From the cell containing the given text, extract its center point as [X, Y] coordinate. 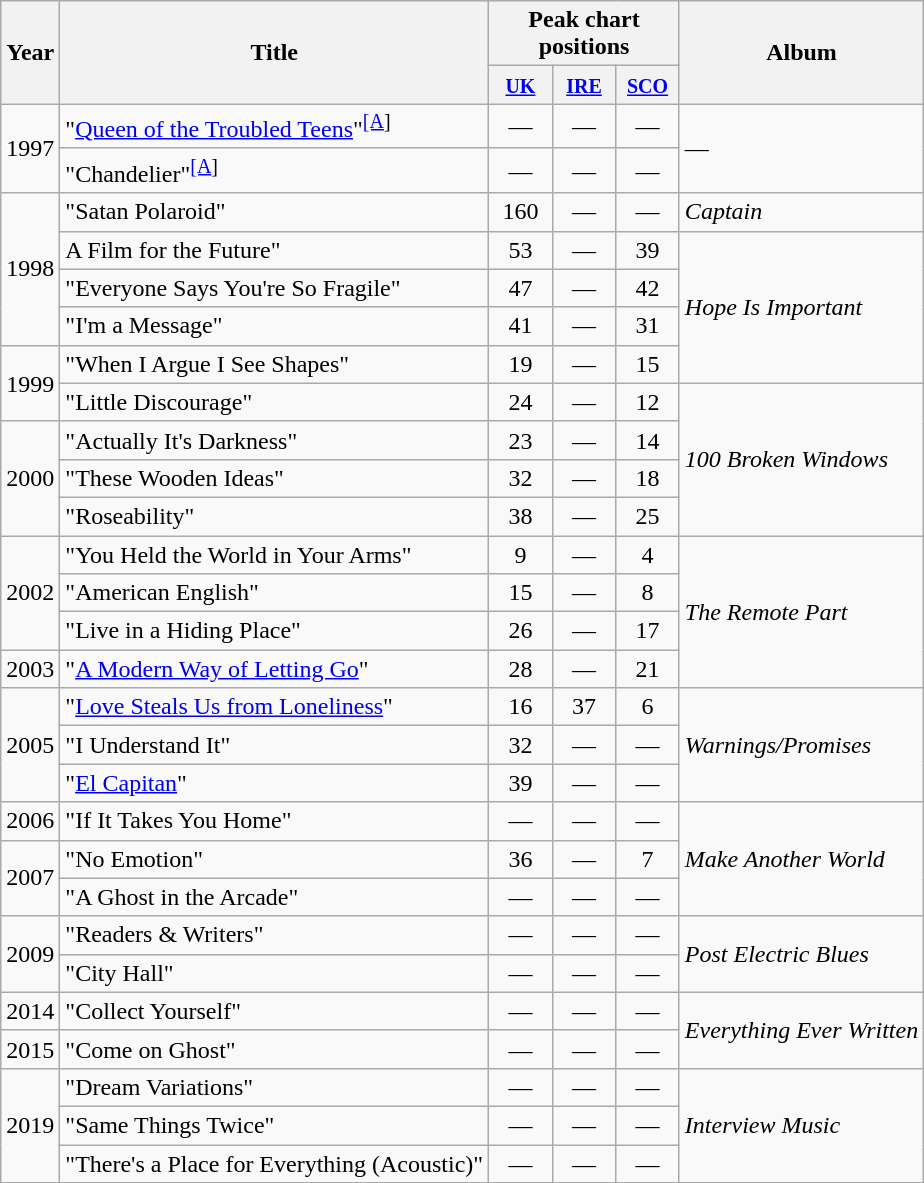
"Come on Ghost" [274, 1049]
19 [521, 364]
25 [648, 516]
"Collect Yourself" [274, 1011]
"You Held the World in Your Arms" [274, 555]
Title [274, 52]
38 [521, 516]
"City Hall" [274, 973]
"Love Steals Us from Loneliness" [274, 707]
1999 [30, 383]
"These Wooden Ideas" [274, 478]
"Actually It's Darkness" [274, 440]
100 Broken Windows [801, 459]
"If It Takes You Home" [274, 821]
Warnings/Promises [801, 745]
26 [521, 631]
Peak chart positions [584, 34]
Captain [801, 212]
12 [648, 402]
2002 [30, 593]
"El Capitan" [274, 783]
A Film for the Future" [274, 250]
SCO [648, 85]
2019 [30, 1125]
2007 [30, 878]
14 [648, 440]
28 [521, 669]
17 [648, 631]
18 [648, 478]
"A Modern Way of Letting Go" [274, 669]
2015 [30, 1049]
1997 [30, 148]
42 [648, 288]
Year [30, 52]
24 [521, 402]
"Little Discourage" [274, 402]
Interview Music [801, 1125]
"Everyone Says You're So Fragile" [274, 288]
36 [521, 859]
"Queen of the Troubled Teens"[A] [274, 126]
"Dream Variations" [274, 1087]
UK [521, 85]
"I Understand It" [274, 745]
The Remote Part [801, 612]
4 [648, 555]
Everything Ever Written [801, 1030]
Post Electric Blues [801, 954]
21 [648, 669]
"American English" [274, 593]
"There's a Place for Everything (Acoustic)" [274, 1164]
8 [648, 593]
2003 [30, 669]
31 [648, 326]
"Live in a Hiding Place" [274, 631]
"Same Things Twice" [274, 1125]
2009 [30, 954]
53 [521, 250]
47 [521, 288]
23 [521, 440]
"No Emotion" [274, 859]
37 [584, 707]
IRE [584, 85]
2000 [30, 478]
41 [521, 326]
2014 [30, 1011]
1998 [30, 269]
6 [648, 707]
"A Ghost in the Arcade" [274, 897]
16 [521, 707]
7 [648, 859]
Hope Is Important [801, 307]
2005 [30, 745]
"Readers & Writers" [274, 935]
"Chandelier"[A] [274, 170]
"Roseability" [274, 516]
"When I Argue I See Shapes" [274, 364]
2006 [30, 821]
Album [801, 52]
9 [521, 555]
"I'm a Message" [274, 326]
Make Another World [801, 859]
"Satan Polaroid" [274, 212]
160 [521, 212]
